Identify which cell holds the provided text, then report its [X, Y] central coordinate. 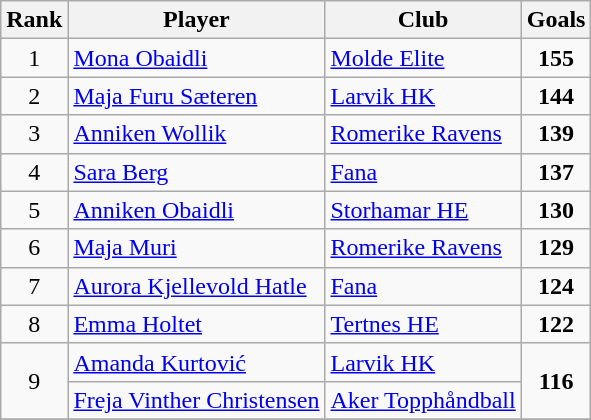
1 [34, 58]
7 [34, 286]
Tertnes HE [423, 324]
3 [34, 134]
Amanda Kurtović [196, 362]
137 [556, 172]
Maja Muri [196, 248]
Anniken Obaidli [196, 210]
Emma Holtet [196, 324]
5 [34, 210]
130 [556, 210]
Freja Vinther Christensen [196, 400]
122 [556, 324]
Sara Berg [196, 172]
2 [34, 96]
Player [196, 20]
Storhamar HE [423, 210]
139 [556, 134]
8 [34, 324]
9 [34, 381]
Rank [34, 20]
Goals [556, 20]
Club [423, 20]
116 [556, 381]
Aker Topphåndball [423, 400]
4 [34, 172]
Aurora Kjellevold Hatle [196, 286]
6 [34, 248]
155 [556, 58]
144 [556, 96]
129 [556, 248]
124 [556, 286]
Maja Furu Sæteren [196, 96]
Anniken Wollik [196, 134]
Mona Obaidli [196, 58]
Molde Elite [423, 58]
